For the text-containing cell, return its midpoint in [x, y] coordinate format. 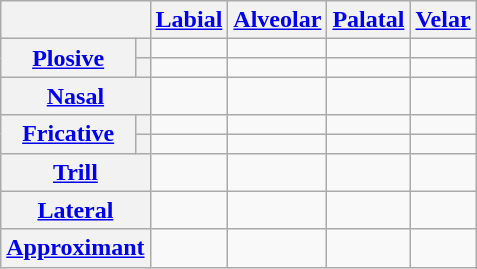
Approximant [76, 248]
Velar [443, 20]
Plosive [68, 58]
Fricative [68, 134]
Alveolar [278, 20]
Nasal [76, 96]
Palatal [368, 20]
Lateral [76, 210]
Labial [189, 20]
Trill [76, 172]
